For the text-containing cell, return its midpoint in (X, Y) coordinate format. 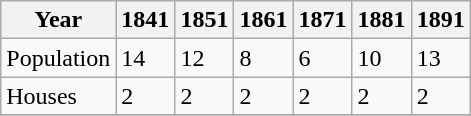
1851 (204, 20)
14 (146, 58)
1841 (146, 20)
13 (440, 58)
Houses (58, 96)
1891 (440, 20)
1871 (322, 20)
8 (264, 58)
12 (204, 58)
1881 (382, 20)
1861 (264, 20)
Year (58, 20)
Population (58, 58)
6 (322, 58)
10 (382, 58)
